Provide the (x, y) coordinate of the cell's center where the given text is located.  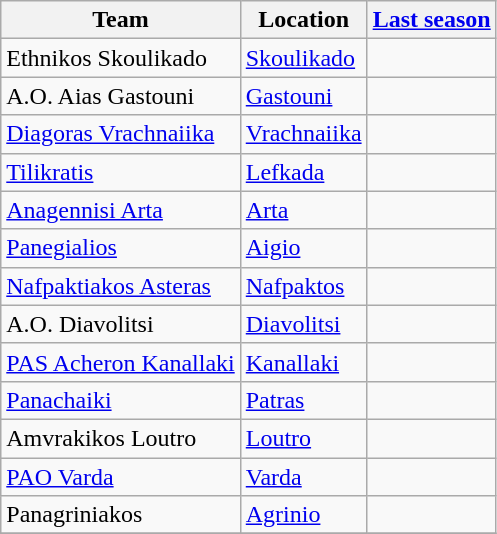
Arta (304, 210)
Location (304, 20)
Nafpaktiakos Asteras (120, 286)
Team (120, 20)
Tilikratis (120, 172)
Anagennisi Arta (120, 210)
Last season (432, 20)
Panagriniakos (120, 515)
Kanallaki (304, 362)
Nafpaktos (304, 286)
Ethnikos Skoulikado (120, 58)
Aigio (304, 248)
Skoulikado (304, 58)
PAO Varda (120, 477)
A.O. Diavolitsi (120, 324)
Panegialios (120, 248)
Varda (304, 477)
Patras (304, 400)
A.O. Aias Gastouni (120, 96)
PAS Acheron Kanallaki (120, 362)
Vrachnaiika (304, 134)
Diagoras Vrachnaiika (120, 134)
Diavolitsi (304, 324)
Loutro (304, 438)
Agrinio (304, 515)
Amvrakikos Loutro (120, 438)
Panachaiki (120, 400)
Lefkada (304, 172)
Gastouni (304, 96)
